Return the [X, Y] coordinate for the center point of the cell that contains the specified text.  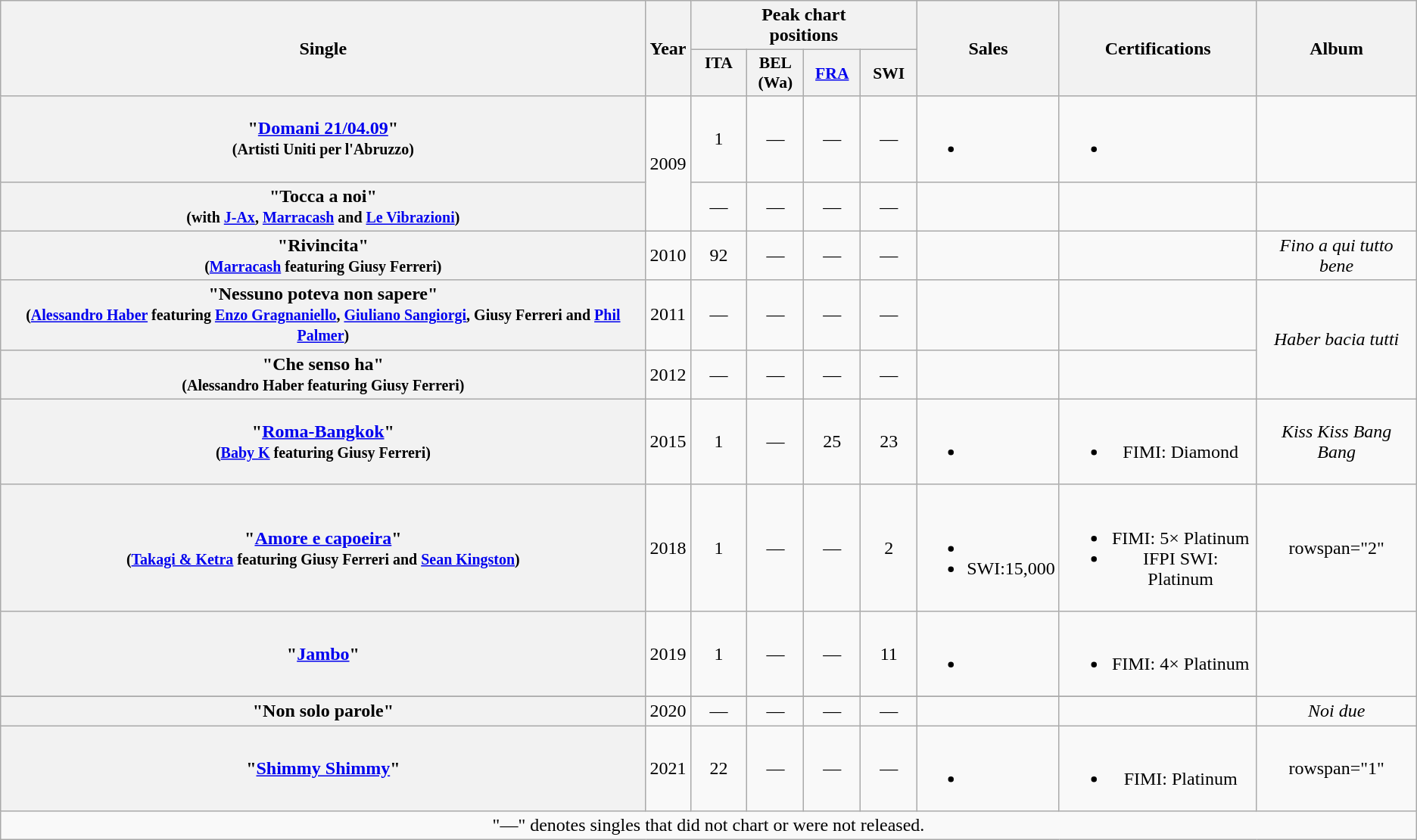
"Domani 21/04.09"(Artisti Uniti per l'Abruzzo) [323, 139]
2010 [668, 256]
25 [833, 442]
23 [889, 442]
Single [323, 48]
SWI:15,000 [989, 548]
Year [668, 48]
"Nessuno poteva non sapere"(Alessandro Haber featuring Enzo Gragnaniello, Giuliano Sangiorgi, Giusy Ferreri and Phil Palmer) [323, 315]
SWI [889, 73]
92 [719, 256]
FRA [833, 73]
2018 [668, 548]
rowspan="1" [1337, 767]
2009 [668, 163]
"—" denotes singles that did not chart or were not released. [708, 826]
"Tocca a noi"(with J-Ax, Marracash and Le Vibrazioni) [323, 206]
"Shimmy Shimmy" [323, 767]
2 [889, 548]
"Jambo" [323, 654]
Peak chartpositions [804, 26]
11 [889, 654]
FIMI: Diamond [1158, 442]
FIMI: Platinum [1158, 767]
ITA [719, 73]
2011 [668, 315]
Certifications [1158, 48]
2019 [668, 654]
"Che senso ha"(Alessandro Haber featuring Giusy Ferreri) [323, 374]
Album [1337, 48]
FIMI: 5× PlatinumIFPI SWI: Platinum [1158, 548]
"Rivincita"(Marracash featuring Giusy Ferreri) [323, 256]
2021 [668, 767]
"Roma-Bangkok" (Baby K featuring Giusy Ferreri) [323, 442]
Noi due [1337, 711]
BEL (Wa) [775, 73]
22 [719, 767]
Kiss Kiss Bang Bang [1337, 442]
2012 [668, 374]
"Amore e capoeira" (Takagi & Ketra featuring Giusy Ferreri and Sean Kingston) [323, 548]
"Non solo parole" [323, 711]
Haber bacia tutti [1337, 339]
Sales [989, 48]
FIMI: 4× Platinum [1158, 654]
2015 [668, 442]
Fino a qui tutto bene [1337, 256]
rowspan="2" [1337, 548]
2020 [668, 711]
